Return the (X, Y) coordinate for the center point of the cell that contains the specified text.  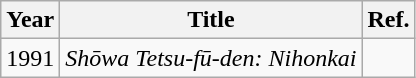
Shōwa Tetsu-fū-den: Nihonkai (211, 58)
Year (30, 20)
Title (211, 20)
1991 (30, 58)
Ref. (388, 20)
